Output the [X, Y] coordinate of the center of the cell containing the given text.  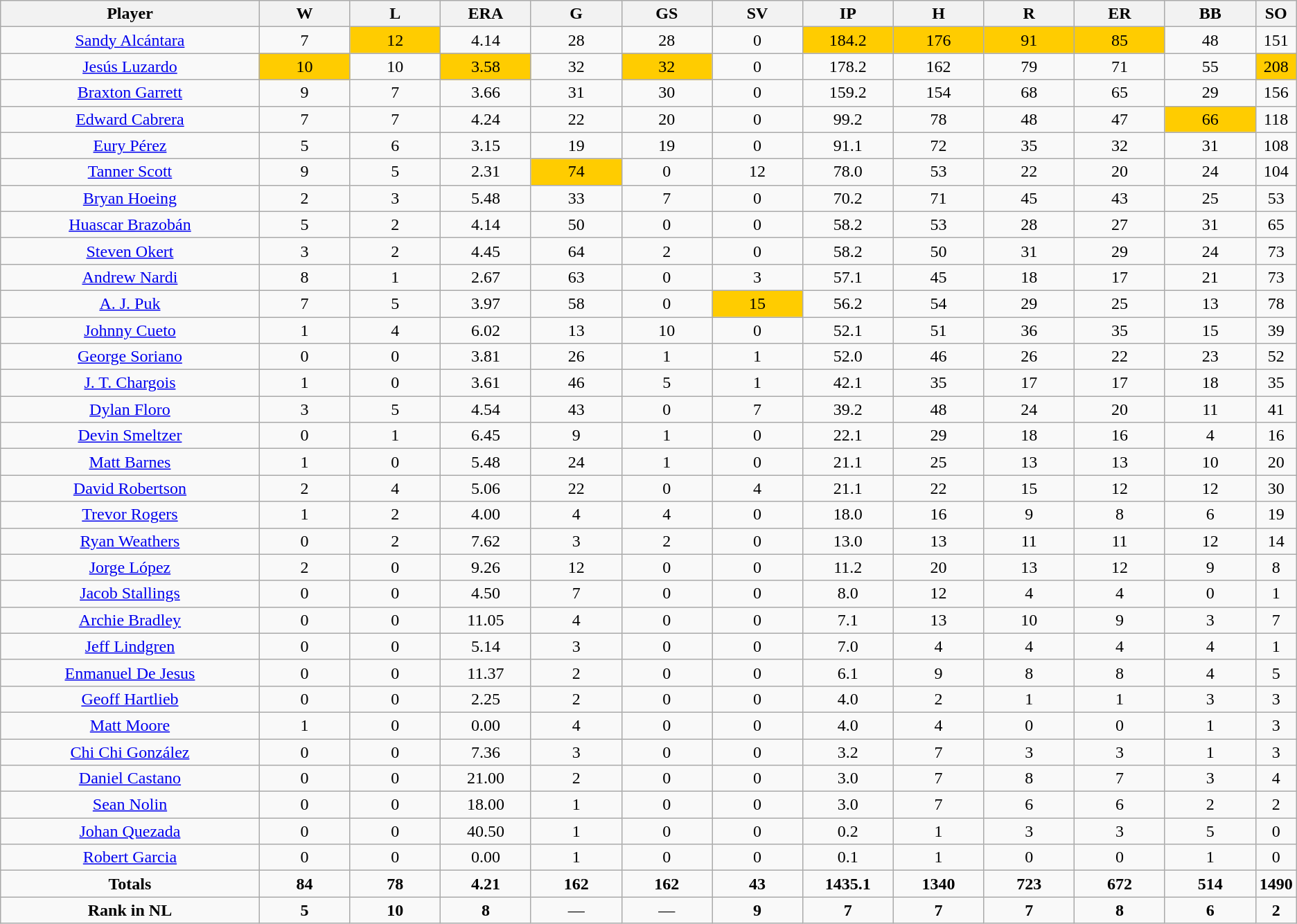
Steven Okert [130, 251]
Archie Bradley [130, 620]
3.2 [848, 752]
118 [1276, 119]
40.50 [486, 831]
184.2 [848, 40]
Geoff Hartlieb [130, 699]
Johan Quezada [130, 831]
Matt Barnes [130, 462]
6.1 [848, 673]
7.36 [486, 752]
G [576, 14]
4.54 [486, 409]
66 [1210, 119]
Johnny Cueto [130, 330]
42.1 [848, 383]
52.1 [848, 330]
68 [1030, 93]
85 [1120, 40]
52.0 [848, 357]
Robert Garcia [130, 858]
Tanner Scott [130, 172]
22.1 [848, 436]
3.58 [486, 66]
David Robertson [130, 488]
2.67 [486, 277]
7.0 [848, 646]
6.45 [486, 436]
154 [938, 93]
A. J. Puk [130, 303]
L [395, 14]
156 [1276, 93]
R [1030, 14]
George Soriano [130, 357]
3.97 [486, 303]
Jorge López [130, 567]
63 [576, 277]
52 [1276, 357]
0.2 [848, 831]
Daniel Castano [130, 779]
4.00 [486, 515]
Enmanuel De Jesus [130, 673]
6.02 [486, 330]
Andrew Nardi [130, 277]
2.31 [486, 172]
108 [1276, 145]
Sean Nolin [130, 805]
SV [758, 14]
Jeff Lindgren [130, 646]
514 [1210, 884]
Ryan Weathers [130, 541]
151 [1276, 40]
57.1 [848, 277]
3.66 [486, 93]
27 [1120, 224]
99.2 [848, 119]
SO [1276, 14]
ER [1120, 14]
Jacob Stallings [130, 594]
3.61 [486, 383]
176 [938, 40]
Matt Moore [130, 725]
51 [938, 330]
Totals [130, 884]
Devin Smeltzer [130, 436]
104 [1276, 172]
Huascar Brazobán [130, 224]
11.37 [486, 673]
91.1 [848, 145]
Bryan Hoeing [130, 198]
5.06 [486, 488]
8.0 [848, 594]
13.0 [848, 541]
64 [576, 251]
1340 [938, 884]
54 [938, 303]
74 [576, 172]
178.2 [848, 66]
Dylan Floro [130, 409]
70.2 [848, 198]
J. T. Chargois [130, 383]
BB [1210, 14]
2.25 [486, 699]
H [938, 14]
36 [1030, 330]
18.00 [486, 805]
72 [938, 145]
Rank in NL [130, 910]
1435.1 [848, 884]
7.1 [848, 620]
IP [848, 14]
159.2 [848, 93]
Braxton Garrett [130, 93]
78.0 [848, 172]
39.2 [848, 409]
14 [1276, 541]
9.26 [486, 567]
47 [1120, 119]
4.45 [486, 251]
W [305, 14]
7.62 [486, 541]
4.50 [486, 594]
Chi Chi González [130, 752]
3.15 [486, 145]
Player [130, 14]
3.81 [486, 357]
56.2 [848, 303]
39 [1276, 330]
33 [576, 198]
18.0 [848, 515]
Jesús Luzardo [130, 66]
Trevor Rogers [130, 515]
4.24 [486, 119]
208 [1276, 66]
Edward Cabrera [130, 119]
5.14 [486, 646]
4.21 [486, 884]
55 [1210, 66]
21 [1210, 277]
84 [305, 884]
91 [1030, 40]
21.00 [486, 779]
11.05 [486, 620]
1490 [1276, 884]
11.2 [848, 567]
79 [1030, 66]
0.1 [848, 858]
41 [1276, 409]
Sandy Alcántara [130, 40]
672 [1120, 884]
ERA [486, 14]
23 [1210, 357]
GS [667, 14]
Eury Pérez [130, 145]
723 [1030, 884]
58 [576, 303]
